Return (X, Y) of the center of cell containing provided text 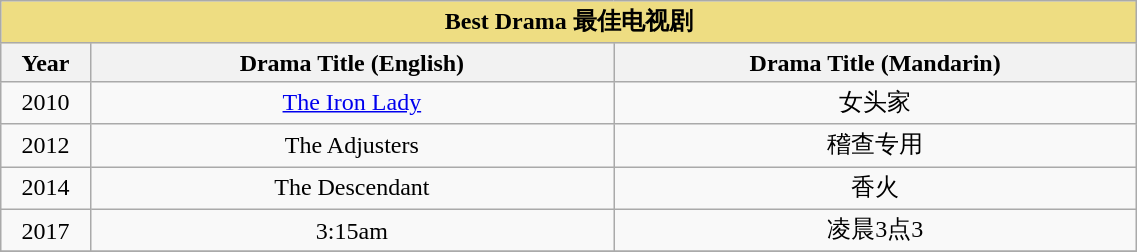
Year (46, 62)
女头家 (876, 102)
2012 (46, 146)
The Adjusters (352, 146)
Best Drama 最佳电视剧 (569, 22)
香火 (876, 188)
The Descendant (352, 188)
The Iron Lady (352, 102)
凌晨3点3 (876, 230)
2017 (46, 230)
2010 (46, 102)
Drama Title (Mandarin) (876, 62)
稽查专用 (876, 146)
2014 (46, 188)
Drama Title (English) (352, 62)
3:15am (352, 230)
